Extract the [X, Y] coordinate from the center of the cell holding the provided text.  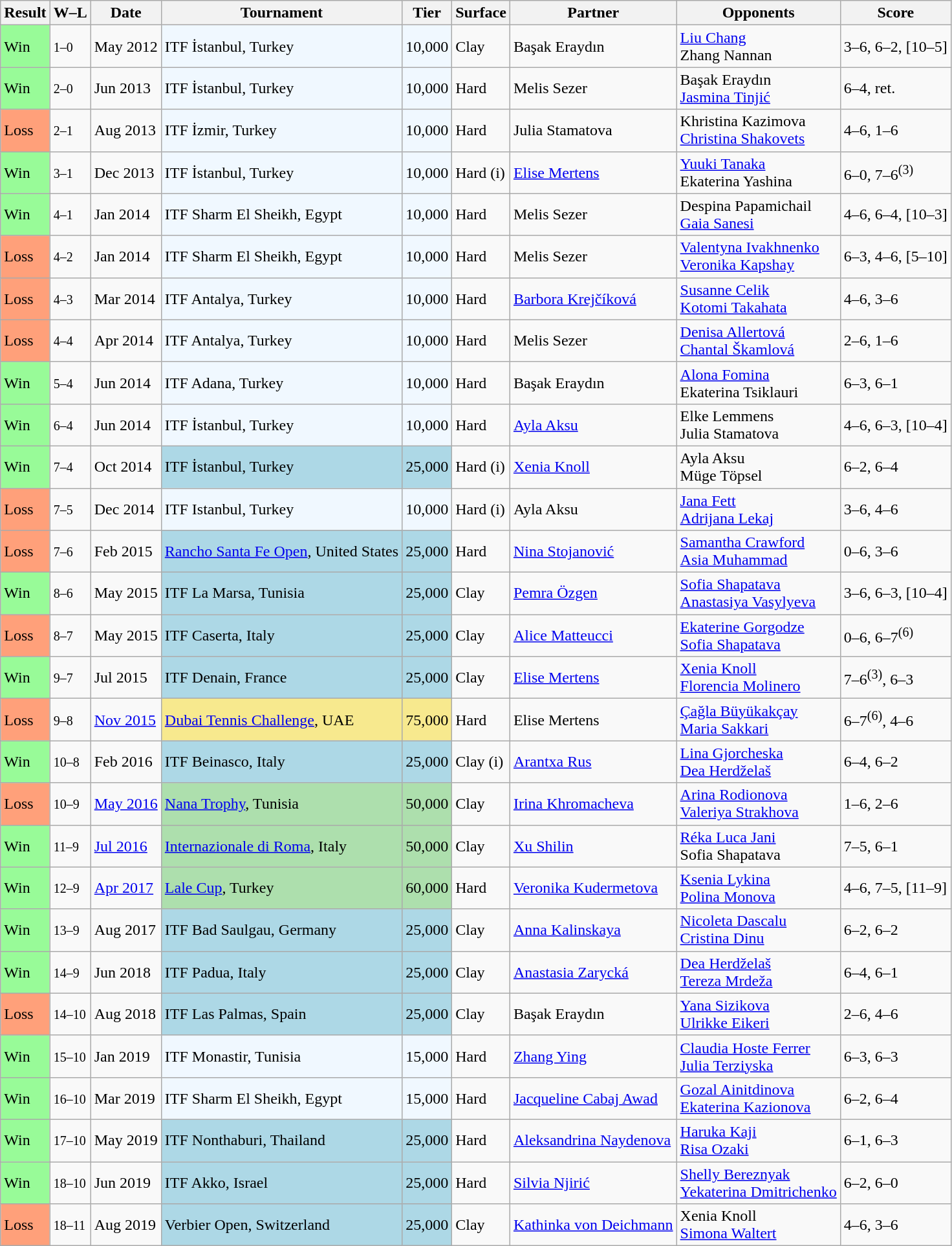
Aug 2018 [125, 1014]
60,000 [427, 888]
Shelly Bereznyak Yekaterina Dmitrichenko [758, 1183]
4–4 [70, 340]
Dubai Tennis Challenge, UAE [281, 719]
Khristina Kazimova Christina Shakovets [758, 131]
Xu Shilin [593, 846]
ITF Monastir, Tunisia [281, 1056]
Irina Khromacheva [593, 803]
Zhang Ying [593, 1056]
Date [125, 13]
Xenia Knoll Florencia Molinero [758, 678]
Lale Cup, Turkey [281, 888]
Yuuki Tanaka Ekaterina Yashina [758, 172]
7–6 [70, 551]
ITF Bad Saulgau, Germany [281, 930]
Julia Stamatova [593, 131]
Alona Fomina Ekaterina Tsiklauri [758, 383]
ITF Nonthaburi, Thailand [281, 1140]
ITF Beinasco, Italy [281, 762]
6–4 [70, 424]
Mar 2019 [125, 1098]
Anna Kalinskaya [593, 930]
75,000 [427, 719]
Aug 2013 [125, 131]
Opponents [758, 13]
Lina Gjorcheska Dea Herdželaš [758, 762]
Barbora Krejčíková [593, 299]
7–4 [70, 467]
May 2019 [125, 1140]
6–1, 6–3 [895, 1140]
Valentyna Ivakhnenko Veronika Kapshay [758, 256]
3–6, 6–2, [10–5] [895, 47]
Başak Eraydın Jasmina Tinjić [758, 88]
Result [25, 13]
Nana Trophy, Tunisia [281, 803]
ITF Akko, Israel [281, 1183]
18–10 [70, 1183]
7–6(3), 6–3 [895, 678]
17–10 [70, 1140]
3–6, 4–6 [895, 508]
Dea Herdželaš Tereza Mrdeža [758, 972]
Ayla Aksu Müge Töpsel [758, 467]
10–9 [70, 803]
Jacqueline Cabaj Awad [593, 1098]
Gozal Ainitdinova Ekaterina Kazionova [758, 1098]
5–4 [70, 383]
Tournament [281, 13]
Aleksandrina Naydenova [593, 1140]
Ekaterine Gorgodze Sofia Shapatava [758, 635]
Samantha Crawford Asia Muhammad [758, 551]
0–6, 3–6 [895, 551]
Denisa Allertová Chantal Škamlová [758, 340]
Susanne Celik Kotomi Takahata [758, 299]
ITF Padua, Italy [281, 972]
Çağla Büyükakçay Maria Sakkari [758, 719]
Jun 2013 [125, 88]
Oct 2014 [125, 467]
6–2, 6–0 [895, 1183]
2–0 [70, 88]
Rancho Santa Fe Open, United States [281, 551]
Jun 2018 [125, 972]
Verbier Open, Switzerland [281, 1225]
7–5 [70, 508]
Elke Lemmens Julia Stamatova [758, 424]
Alice Matteucci [593, 635]
7–5, 6–1 [895, 846]
6–4, ret. [895, 88]
0–6, 6–7(6) [895, 635]
Haruka Kaji Risa Ozaki [758, 1140]
ITF İzmir, Turkey [281, 131]
15–10 [70, 1056]
Jan 2019 [125, 1056]
Réka Luca Jani Sofia Shapatava [758, 846]
Aug 2019 [125, 1225]
9–7 [70, 678]
18–11 [70, 1225]
16–10 [70, 1098]
Claudia Hoste Ferrer Julia Terziyska [758, 1056]
ITF Adana, Turkey [281, 383]
6–3, 6–3 [895, 1056]
Clay (i) [481, 762]
2–6, 4–6 [895, 1014]
6–0, 7–6(3) [895, 172]
Dec 2014 [125, 508]
Mar 2014 [125, 299]
Jun 2019 [125, 1183]
Kathinka von Deichmann [593, 1225]
Arina Rodionova Valeriya Strakhova [758, 803]
6–3, 6–1 [895, 383]
Xenia Knoll Simona Waltert [758, 1225]
Nina Stojanović [593, 551]
3–1 [70, 172]
Surface [481, 13]
6–7(6), 4–6 [895, 719]
Pemra Özgen [593, 594]
Score [895, 13]
11–9 [70, 846]
4–6, 6–3, [10–4] [895, 424]
ITF Denain, France [281, 678]
4–1 [70, 215]
Yana Sizikova Ulrikke Eikeri [758, 1014]
Feb 2015 [125, 551]
6–2, 6–2 [895, 930]
Internazionale di Roma, Italy [281, 846]
ITF Las Palmas, Spain [281, 1014]
Tier [427, 13]
2–6, 1–6 [895, 340]
Jana Fett Adrijana Lekaj [758, 508]
ITF La Marsa, Tunisia [281, 594]
Partner [593, 13]
6–3, 4–6, [5–10] [895, 256]
Jul 2016 [125, 846]
14–9 [70, 972]
6–4, 6–2 [895, 762]
2–1 [70, 131]
6–4, 6–1 [895, 972]
Sofia Shapatava Anastasiya Vasylyeva [758, 594]
W–L [70, 13]
8–6 [70, 594]
May 2012 [125, 47]
ITF Caserta, Italy [281, 635]
Veronika Kudermetova [593, 888]
Arantxa Rus [593, 762]
Jul 2015 [125, 678]
4–6, 7–5, [11–9] [895, 888]
12–9 [70, 888]
4–6, 1–6 [895, 131]
Nov 2015 [125, 719]
3–6, 6–3, [10–4] [895, 594]
Aug 2017 [125, 930]
ITF Istanbul, Turkey [281, 508]
13–9 [70, 930]
10–8 [70, 762]
1–6, 2–6 [895, 803]
Dec 2013 [125, 172]
4–3 [70, 299]
9–8 [70, 719]
Apr 2017 [125, 888]
Feb 2016 [125, 762]
4–2 [70, 256]
Xenia Knoll [593, 467]
Nicoleta Dascalu Cristina Dinu [758, 930]
14–10 [70, 1014]
1–0 [70, 47]
Ksenia Lykina Polina Monova [758, 888]
Despina Papamichail Gaia Sanesi [758, 215]
Apr 2014 [125, 340]
Liu Chang Zhang Nannan [758, 47]
Anastasia Zarycká [593, 972]
Silvia Njirić [593, 1183]
May 2016 [125, 803]
8–7 [70, 635]
4–6, 6–4, [10–3] [895, 215]
